Determine the (X, Y) coordinate at the center of the cell enclosing the given text.  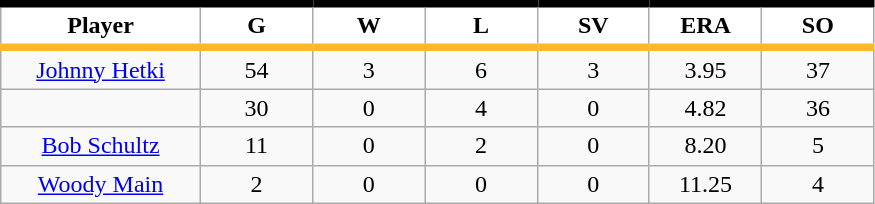
Woody Main (101, 184)
36 (818, 108)
5 (818, 146)
54 (256, 68)
ERA (705, 26)
8.20 (705, 146)
SO (818, 26)
Bob Schultz (101, 146)
L (481, 26)
W (369, 26)
6 (481, 68)
G (256, 26)
SV (593, 26)
Player (101, 26)
11 (256, 146)
3.95 (705, 68)
37 (818, 68)
30 (256, 108)
11.25 (705, 184)
Johnny Hetki (101, 68)
4.82 (705, 108)
